Detect which cell encompasses the target text, then output its [x, y] center coordinate. 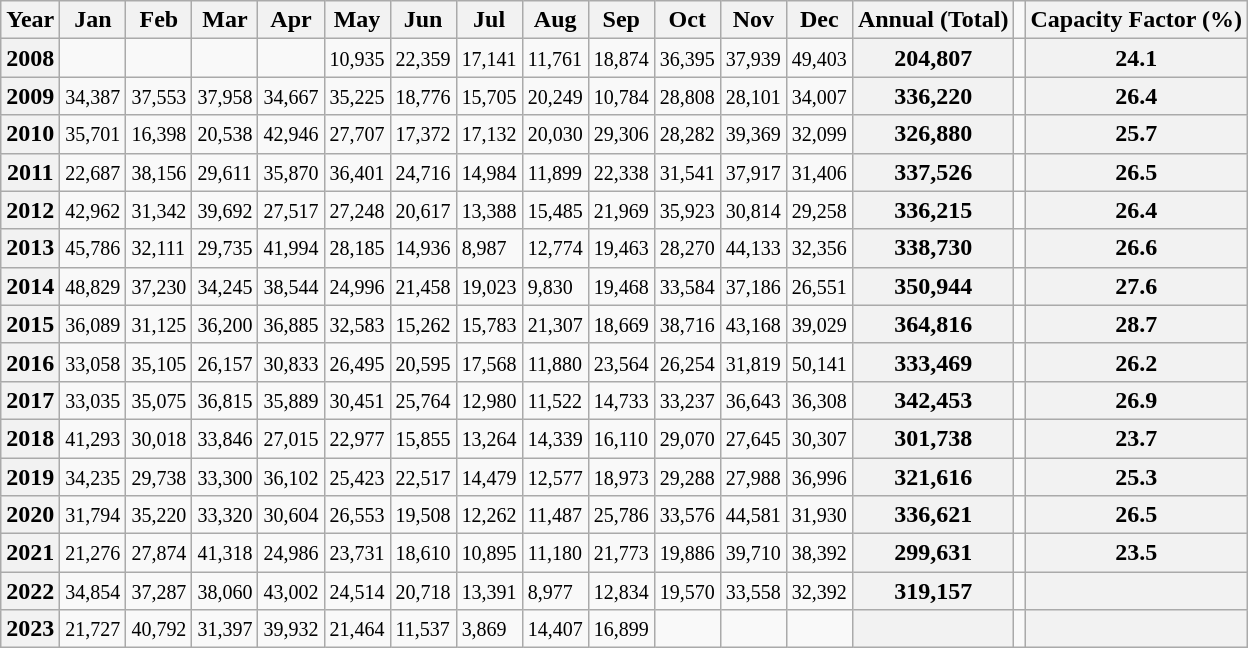
2017 [30, 400]
35,105 [159, 362]
32,111 [159, 248]
Year [30, 20]
29,738 [159, 477]
33,584 [687, 286]
10,895 [489, 553]
33,035 [93, 400]
9,830 [555, 286]
12,980 [489, 400]
8,987 [489, 248]
18,669 [621, 324]
15,485 [555, 210]
36,815 [225, 400]
45,786 [93, 248]
20,718 [423, 591]
34,854 [93, 591]
35,225 [357, 96]
21,276 [93, 553]
31,125 [159, 324]
2018 [30, 438]
13,391 [489, 591]
37,917 [753, 172]
43,002 [291, 591]
2021 [30, 553]
26.6 [1136, 248]
36,089 [93, 324]
326,880 [933, 134]
25.7 [1136, 134]
27,707 [357, 134]
33,558 [753, 591]
35,889 [291, 400]
18,776 [423, 96]
11,487 [555, 515]
10,935 [357, 58]
36,401 [357, 172]
39,029 [819, 324]
38,392 [819, 553]
29,306 [621, 134]
36,996 [819, 477]
2019 [30, 477]
21,969 [621, 210]
17,568 [489, 362]
44,581 [753, 515]
37,553 [159, 96]
12,834 [621, 591]
24,986 [291, 553]
25.3 [1136, 477]
15,855 [423, 438]
42,962 [93, 210]
11,537 [423, 629]
28,282 [687, 134]
26,157 [225, 362]
34,007 [819, 96]
336,621 [933, 515]
30,833 [291, 362]
34,387 [93, 96]
32,356 [819, 248]
38,544 [291, 286]
301,738 [933, 438]
28,270 [687, 248]
37,230 [159, 286]
14,339 [555, 438]
12,774 [555, 248]
2010 [30, 134]
35,075 [159, 400]
11,880 [555, 362]
15,705 [489, 96]
18,874 [621, 58]
30,814 [753, 210]
25,786 [621, 515]
27,874 [159, 553]
3,869 [489, 629]
26.9 [1136, 400]
14,984 [489, 172]
36,885 [291, 324]
31,930 [819, 515]
25,764 [423, 400]
36,200 [225, 324]
20,617 [423, 210]
50,141 [819, 362]
29,070 [687, 438]
33,237 [687, 400]
2020 [30, 515]
2016 [30, 362]
27,645 [753, 438]
24,716 [423, 172]
39,692 [225, 210]
24,996 [357, 286]
27,015 [291, 438]
38,716 [687, 324]
31,541 [687, 172]
38,156 [159, 172]
Jan [93, 20]
20,030 [555, 134]
Capacity Factor (%) [1136, 20]
2009 [30, 96]
22,517 [423, 477]
Jul [489, 20]
Jun [423, 20]
16,398 [159, 134]
21,464 [357, 629]
2013 [30, 248]
35,870 [291, 172]
16,899 [621, 629]
14,407 [555, 629]
18,973 [621, 477]
11,899 [555, 172]
2011 [30, 172]
31,819 [753, 362]
35,923 [687, 210]
29,258 [819, 210]
10,784 [621, 96]
25,423 [357, 477]
336,220 [933, 96]
44,133 [753, 248]
34,235 [93, 477]
36,395 [687, 58]
Feb [159, 20]
30,604 [291, 515]
42,946 [291, 134]
33,058 [93, 362]
19,463 [621, 248]
19,023 [489, 286]
21,458 [423, 286]
12,577 [555, 477]
30,451 [357, 400]
19,886 [687, 553]
23.7 [1136, 438]
26,553 [357, 515]
13,388 [489, 210]
43,168 [753, 324]
Nov [753, 20]
22,338 [621, 172]
27,988 [753, 477]
23,564 [621, 362]
34,667 [291, 96]
Oct [687, 20]
338,730 [933, 248]
37,287 [159, 591]
26.2 [1136, 362]
204,807 [933, 58]
364,816 [933, 324]
22,977 [357, 438]
28,185 [357, 248]
27.6 [1136, 286]
Aug [555, 20]
36,643 [753, 400]
17,141 [489, 58]
29,288 [687, 477]
2015 [30, 324]
17,372 [423, 134]
27,248 [357, 210]
2014 [30, 286]
37,939 [753, 58]
24.1 [1136, 58]
37,958 [225, 96]
2008 [30, 58]
34,245 [225, 286]
36,308 [819, 400]
23.5 [1136, 553]
33,320 [225, 515]
22,687 [93, 172]
Apr [291, 20]
23,731 [357, 553]
336,215 [933, 210]
29,735 [225, 248]
11,522 [555, 400]
319,157 [933, 591]
31,794 [93, 515]
2022 [30, 591]
337,526 [933, 172]
8,977 [555, 591]
35,701 [93, 134]
39,932 [291, 629]
49,403 [819, 58]
32,392 [819, 591]
14,936 [423, 248]
2012 [30, 210]
41,293 [93, 438]
36,102 [291, 477]
20,538 [225, 134]
15,783 [489, 324]
Dec [819, 20]
39,369 [753, 134]
21,727 [93, 629]
40,792 [159, 629]
333,469 [933, 362]
20,595 [423, 362]
26,495 [357, 362]
41,318 [225, 553]
26,254 [687, 362]
38,060 [225, 591]
31,406 [819, 172]
299,631 [933, 553]
321,616 [933, 477]
21,773 [621, 553]
28.7 [1136, 324]
33,576 [687, 515]
14,733 [621, 400]
19,468 [621, 286]
22,359 [423, 58]
Annual (Total) [933, 20]
19,508 [423, 515]
2023 [30, 629]
350,944 [933, 286]
May [357, 20]
33,300 [225, 477]
32,583 [357, 324]
27,517 [291, 210]
15,262 [423, 324]
20,249 [555, 96]
31,397 [225, 629]
28,808 [687, 96]
12,262 [489, 515]
39,710 [753, 553]
41,994 [291, 248]
14,479 [489, 477]
30,307 [819, 438]
11,761 [555, 58]
29,611 [225, 172]
32,099 [819, 134]
342,453 [933, 400]
Sep [621, 20]
13,264 [489, 438]
21,307 [555, 324]
Mar [225, 20]
33,846 [225, 438]
11,180 [555, 553]
26,551 [819, 286]
48,829 [93, 286]
19,570 [687, 591]
24,514 [357, 591]
16,110 [621, 438]
18,610 [423, 553]
31,342 [159, 210]
37,186 [753, 286]
17,132 [489, 134]
28,101 [753, 96]
30,018 [159, 438]
35,220 [159, 515]
